Return the [X, Y] coordinate for the center point of the cell that contains the specified text.  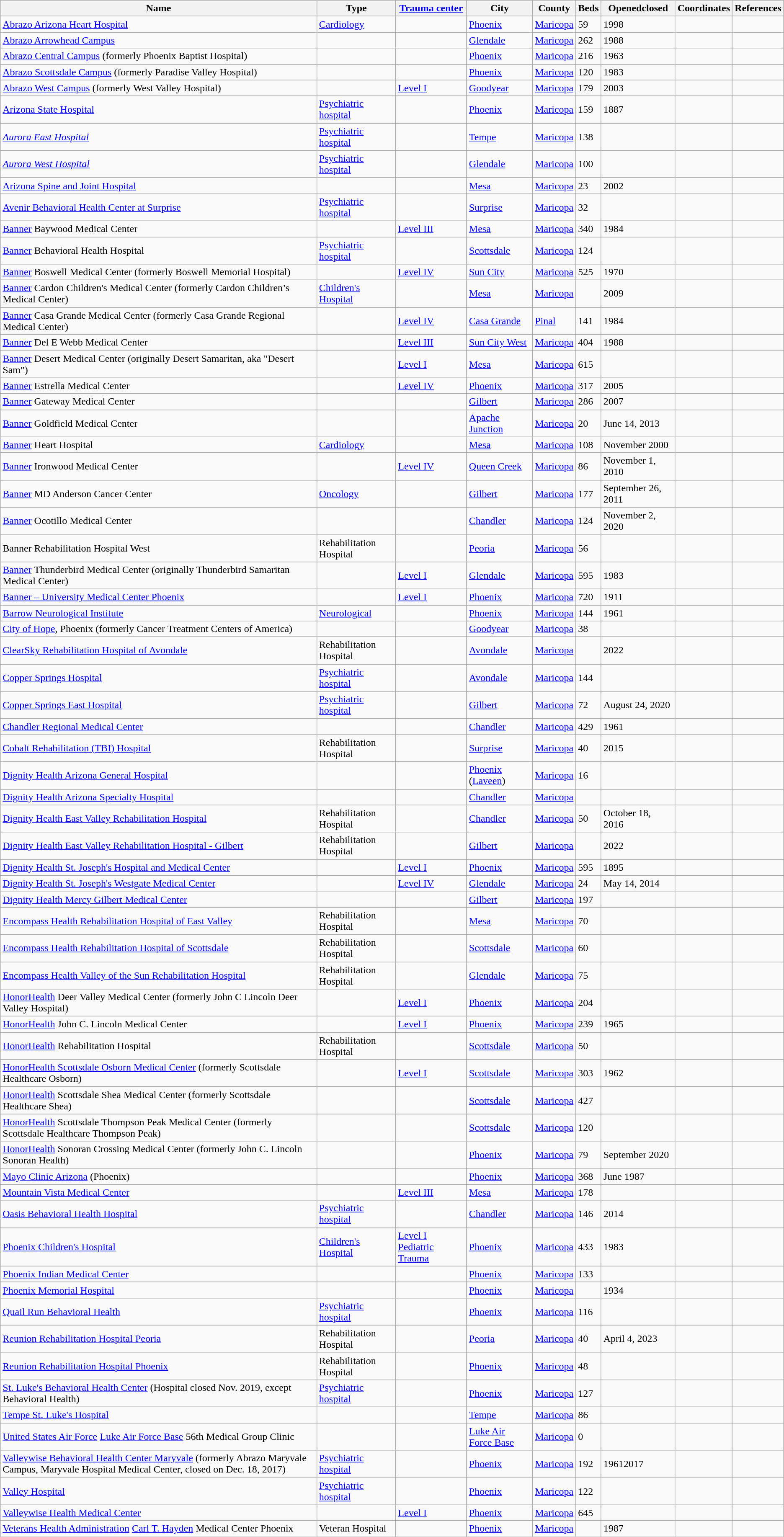
Copper Springs Hospital [159, 678]
Mountain Vista Medical Center [159, 1192]
United States Air Force Luke Air Force Base 56th Medical Group Clinic [159, 1436]
429 [588, 727]
32 [588, 207]
0 [588, 1436]
September 26, 2011 [638, 493]
433 [588, 1247]
1911 [638, 597]
133 [588, 1274]
340 [588, 229]
Banner Boswell Medical Center (formerly Boswell Memorial Hospital) [159, 272]
Sun City West [499, 343]
38 [588, 629]
2005 [638, 386]
1962 [638, 1073]
178 [588, 1192]
Abrazo Arizona Heart Hospital [159, 24]
Phoenix Indian Medical Center [159, 1274]
525 [588, 272]
615 [588, 364]
August 24, 2020 [638, 705]
October 18, 2016 [638, 818]
Valleywise Health Medical Center [159, 1513]
Banner Baywood Medical Center [159, 229]
192 [588, 1464]
April 4, 2023 [638, 1338]
Dignity Health East Valley Rehabilitation Hospital - Gilbert [159, 846]
177 [588, 493]
Veteran Hospital [356, 1529]
1998 [638, 24]
Casa Grande [499, 321]
September 2020 [638, 1155]
75 [588, 975]
262 [588, 40]
Coordinates [704, 8]
May 14, 2014 [638, 883]
70 [588, 921]
Banner Rehabilitation Hospital West [159, 548]
108 [588, 445]
Abrazo Central Campus (formerly Phoenix Baptist Hospital) [159, 56]
138 [588, 137]
1965 [638, 1024]
1934 [638, 1290]
References [758, 8]
Banner – University Medical Center Phoenix [159, 597]
HonorHealth Scottsdale Thompson Peak Medical Center (formerly Scottsdale Healthcare Thompson Peak) [159, 1127]
100 [588, 164]
Dignity Health St. Joseph's Westgate Medical Center [159, 883]
20 [588, 423]
Cobalt Rehabilitation (TBI) Hospital [159, 748]
Dignity Health Arizona General Hospital [159, 776]
Banner Ocotillo Medical Center [159, 521]
Sun City [499, 272]
Avenir Behavioral Health Center at Surprise [159, 207]
303 [588, 1073]
Phoenix Children's Hospital [159, 1247]
Pinal [554, 321]
HonorHealth Rehabilitation Hospital [159, 1046]
Apache Junction [499, 423]
Copper Springs East Hospital [159, 705]
1895 [638, 867]
Veterans Health Administration Carl T. Hayden Medical Center Phoenix [159, 1529]
Oasis Behavioral Health Hospital [159, 1214]
November 2000 [638, 445]
November 2, 2020 [638, 521]
19612017 [638, 1464]
Mayo Clinic Arizona (Phoenix) [159, 1176]
Level I Pediatric Trauma [431, 1247]
216 [588, 56]
Dignity Health St. Joseph's Hospital and Medical Center [159, 867]
1970 [638, 272]
HonorHealth Scottsdale Shea Medical Center (formerly Scottsdale Healthcare Shea) [159, 1101]
1887 [638, 110]
Type [356, 8]
Barrow Neurological Institute [159, 613]
645 [588, 1513]
286 [588, 402]
Dignity Health Arizona Specialty Hospital [159, 797]
16 [588, 776]
2003 [638, 88]
179 [588, 88]
317 [588, 386]
127 [588, 1394]
Banner Heart Hospital [159, 445]
141 [588, 321]
Aurora West Hospital [159, 164]
Neurological [356, 613]
79 [588, 1155]
City [499, 8]
239 [588, 1024]
ClearSky Rehabilitation Hospital of Avondale [159, 651]
Abrazo West Campus (formerly West Valley Hospital) [159, 88]
24 [588, 883]
720 [588, 597]
Quail Run Behavioral Health [159, 1312]
HonorHealth Scottsdale Osborn Medical Center (formerly Scottsdale Healthcare Osborn) [159, 1073]
Tempe St. Luke's Hospital [159, 1415]
Valley Hospital [159, 1491]
Openedclosed [638, 8]
Beds [588, 8]
2015 [638, 748]
Banner Estrella Medical Center [159, 386]
Banner Behavioral Health Hospital [159, 250]
2002 [638, 186]
427 [588, 1101]
Encompass Health Rehabilitation Hospital of Scottsdale [159, 948]
Banner Desert Medical Center (originally Desert Samaritan, aka "Desert Sam") [159, 364]
HonorHealth Deer Valley Medical Center (formerly John C Lincoln Deer Valley Hospital) [159, 1003]
59 [588, 24]
St. Luke's Behavioral Health Center (Hospital closed Nov. 2019, except Behavioral Health) [159, 1394]
Valleywise Behavioral Health Center Maryvale (formerly Abrazo Maryvale Campus, Maryvale Hospital Medical Center, closed on Dec. 18, 2017) [159, 1464]
Banner Ironwood Medical Center [159, 467]
Dignity Health Mercy Gilbert Medical Center [159, 899]
122 [588, 1491]
159 [588, 110]
Phoenix Memorial Hospital [159, 1290]
HonorHealth Sonoran Crossing Medical Center (formerly John C. Lincoln Sonoran Health) [159, 1155]
Trauma center [431, 8]
2007 [638, 402]
June 14, 2013 [638, 423]
June 1987 [638, 1176]
Chandler Regional Medical Center [159, 727]
November 1, 2010 [638, 467]
Banner Casa Grande Medical Center (formerly Casa Grande Regional Medical Center) [159, 321]
HonorHealth John C. Lincoln Medical Center [159, 1024]
2014 [638, 1214]
72 [588, 705]
197 [588, 899]
146 [588, 1214]
Banner Goldfield Medical Center [159, 423]
56 [588, 548]
116 [588, 1312]
Encompass Health Valley of the Sun Rehabilitation Hospital [159, 975]
Arizona State Hospital [159, 110]
Banner Gateway Medical Center [159, 402]
Reunion Rehabilitation Hospital Peoria [159, 1338]
Abrazo Arrowhead Campus [159, 40]
Banner Del E Webb Medical Center [159, 343]
Queen Creek [499, 467]
Banner Thunderbird Medical Center (originally Thunderbird Samaritan Medical Center) [159, 575]
368 [588, 1176]
2009 [638, 294]
1987 [638, 1529]
204 [588, 1003]
Dignity Health East Valley Rehabilitation Hospital [159, 818]
Aurora East Hospital [159, 137]
404 [588, 343]
Luke Air Force Base [499, 1436]
1963 [638, 56]
Banner Cardon Children's Medical Center (formerly Cardon Children’s Medical Center) [159, 294]
48 [588, 1366]
Banner MD Anderson Cancer Center [159, 493]
Name [159, 8]
Reunion Rehabilitation Hospital Phoenix [159, 1366]
60 [588, 948]
Arizona Spine and Joint Hospital [159, 186]
City of Hope, Phoenix (formerly Cancer Treatment Centers of America) [159, 629]
County [554, 8]
Oncology [356, 493]
Encompass Health Rehabilitation Hospital of East Valley [159, 921]
23 [588, 186]
Abrazo Scottsdale Campus (formerly Paradise Valley Hospital) [159, 72]
Phoenix (Laveen) [499, 776]
